Capture the cell that displays the provided text and extract its [x, y] central coordinate. 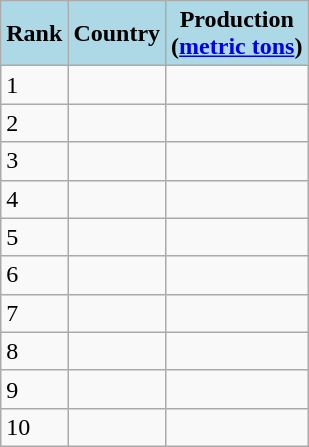
9 [34, 389]
1 [34, 85]
10 [34, 427]
5 [34, 237]
2 [34, 123]
Rank [34, 34]
Production(metric tons) [237, 34]
6 [34, 275]
4 [34, 199]
3 [34, 161]
8 [34, 351]
7 [34, 313]
Country [117, 34]
